Extract the (x, y) coordinate from the center of the cell holding the provided text.  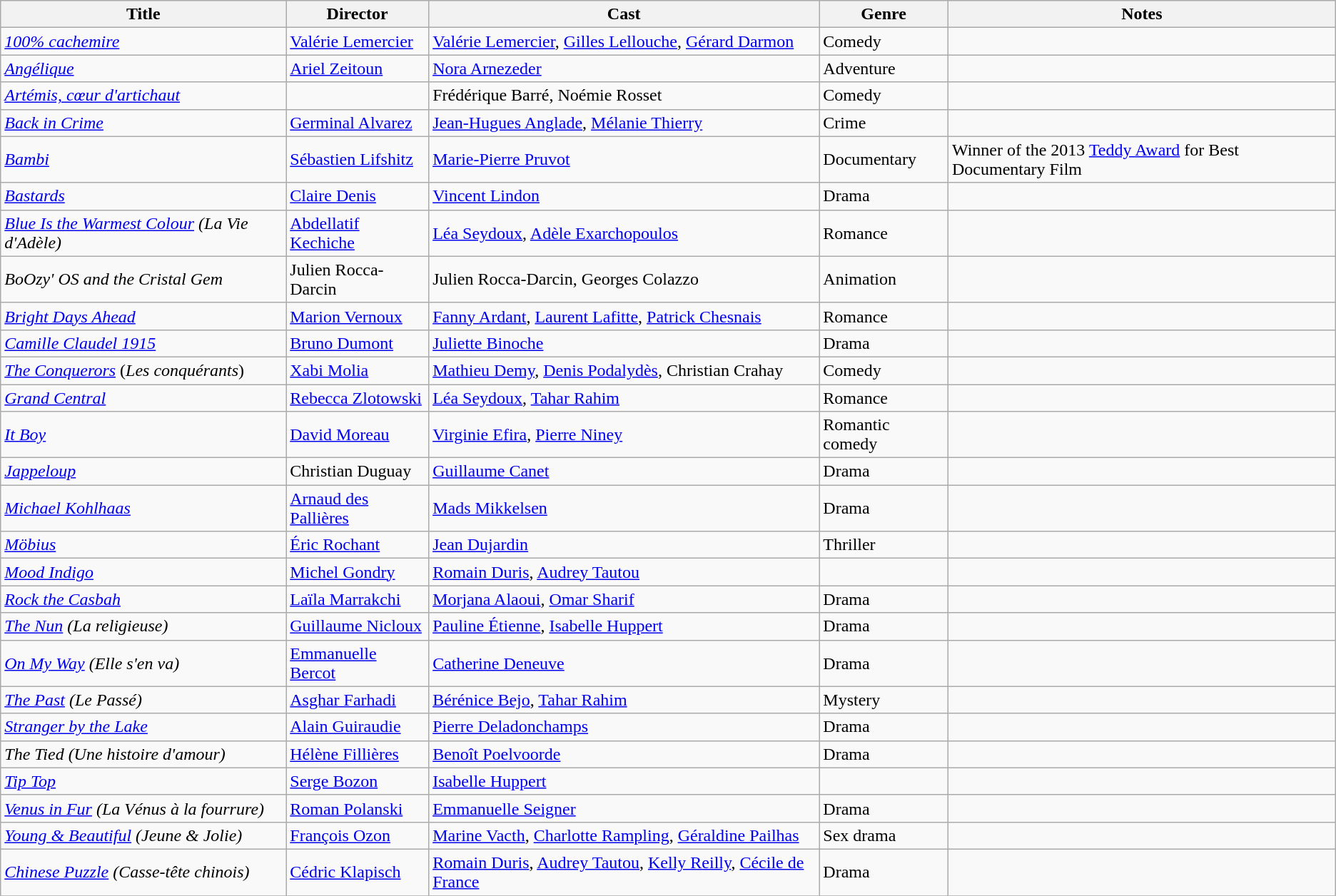
Ariel Zeitoun (358, 68)
Cast (624, 14)
Julien Rocca-Darcin (358, 280)
The Nun (La religieuse) (143, 626)
Arnaud des Pallières (358, 508)
Emmanuelle Bercot (358, 663)
Bastards (143, 196)
Juliette Binoche (624, 343)
Adventure (884, 68)
On My Way (Elle s'en va) (143, 663)
Genre (884, 14)
Pauline Étienne, Isabelle Huppert (624, 626)
Christian Duguay (358, 472)
Xabi Molia (358, 370)
Young & Beautiful (Jeune & Jolie) (143, 835)
Emmanuelle Seigner (624, 808)
Title (143, 14)
Nora Arnezeder (624, 68)
Jean-Hugues Anglade, Mélanie Thierry (624, 123)
Laïla Marrakchi (358, 599)
Valérie Lemercier, Gilles Lellouche, Gérard Darmon (624, 41)
Léa Seydoux, Tahar Rahim (624, 397)
François Ozon (358, 835)
Mathieu Demy, Denis Podalydès, Christian Crahay (624, 370)
Hélène Fillières (358, 754)
Thriller (884, 545)
Isabelle Huppert (624, 781)
Back in Crime (143, 123)
Venus in Fur (La Vénus à la fourrure) (143, 808)
Grand Central (143, 397)
Michel Gondry (358, 572)
Animation (884, 280)
Asghar Farhadi (358, 700)
Bambi (143, 160)
The Conquerors (Les conquérants) (143, 370)
Notes (1142, 14)
Romain Duris, Audrey Tautou (624, 572)
David Moreau (358, 435)
Claire Denis (358, 196)
BoOzy' OS and the Cristal Gem (143, 280)
Rebecca Zlotowski (358, 397)
Bérénice Bejo, Tahar Rahim (624, 700)
Tip Top (143, 781)
Möbius (143, 545)
Chinese Puzzle (Casse-tête chinois) (143, 872)
Virginie Efira, Pierre Niney (624, 435)
Fanny Ardant, Laurent Lafitte, Patrick Chesnais (624, 316)
Angélique (143, 68)
Winner of the 2013 Teddy Award for Best Documentary Film (1142, 160)
Jappeloup (143, 472)
Rock the Casbah (143, 599)
Bright Days Ahead (143, 316)
Catherine Deneuve (624, 663)
Mystery (884, 700)
Bruno Dumont (358, 343)
Stranger by the Lake (143, 727)
Sébastien Lifshitz (358, 160)
Camille Claudel 1915 (143, 343)
Germinal Alvarez (358, 123)
Marine Vacth, Charlotte Rampling, Géraldine Pailhas (624, 835)
It Boy (143, 435)
Cédric Klapisch (358, 872)
Roman Polanski (358, 808)
Benoît Poelvoorde (624, 754)
Documentary (884, 160)
Artémis, cœur d'artichaut (143, 96)
Éric Rochant (358, 545)
Abdellatif Kechiche (358, 233)
Frédérique Barré, Noémie Rosset (624, 96)
Marion Vernoux (358, 316)
Serge Bozon (358, 781)
The Tied (Une histoire d'amour) (143, 754)
Léa Seydoux, Adèle Exarchopoulos (624, 233)
Romantic comedy (884, 435)
Jean Dujardin (624, 545)
100% cachemire (143, 41)
Julien Rocca-Darcin, Georges Colazzo (624, 280)
Morjana Alaoui, Omar Sharif (624, 599)
Sex drama (884, 835)
Crime (884, 123)
The Past (Le Passé) (143, 700)
Alain Guiraudie (358, 727)
Vincent Lindon (624, 196)
Guillaume Canet (624, 472)
Pierre Deladonchamps (624, 727)
Valérie Lemercier (358, 41)
Blue Is the Warmest Colour (La Vie d'Adèle) (143, 233)
Guillaume Nicloux (358, 626)
Michael Kohlhaas (143, 508)
Mads Mikkelsen (624, 508)
Director (358, 14)
Mood Indigo (143, 572)
Marie-Pierre Pruvot (624, 160)
Romain Duris, Audrey Tautou, Kelly Reilly, Cécile de France (624, 872)
